Provide the [x, y] coordinate of the cell's center where the given text is located.  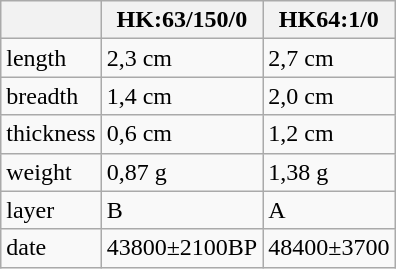
A [329, 210]
1,38 g [329, 172]
weight [51, 172]
0,6 cm [182, 134]
date [51, 248]
2,3 cm [182, 58]
length [51, 58]
thickness [51, 134]
1,2 cm [329, 134]
HK:63/150/0 [182, 20]
layer [51, 210]
48400±3700 [329, 248]
breadth [51, 96]
1,4 cm [182, 96]
2,0 cm [329, 96]
0,87 g [182, 172]
2,7 cm [329, 58]
HK64:1/0 [329, 20]
43800±2100BP [182, 248]
B [182, 210]
